Search for the cell housing the specified text and yield its (x, y) center coordinate. 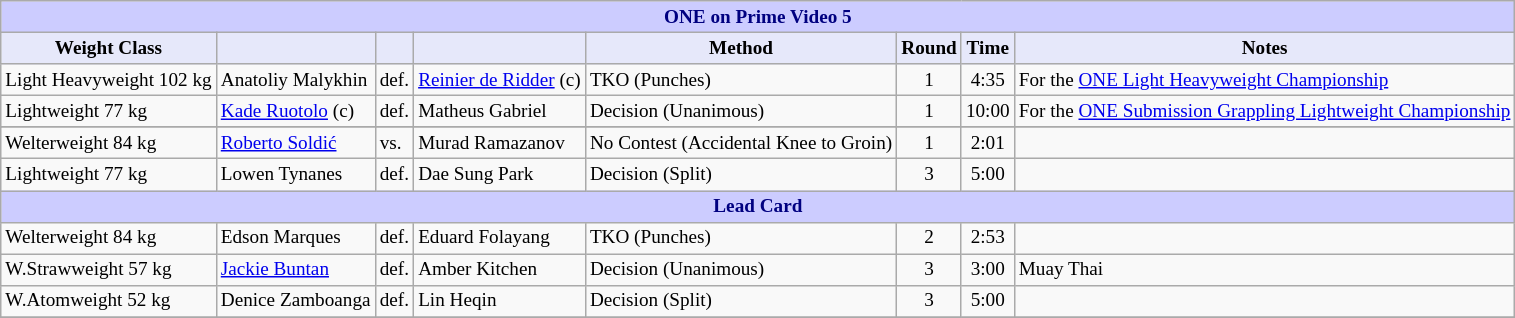
2:01 (988, 143)
2 (930, 238)
Light Heavyweight 102 kg (108, 80)
Lin Heqin (500, 301)
Anatoliy Malykhin (296, 80)
Denice Zamboanga (296, 301)
Dae Sung Park (500, 175)
2:53 (988, 238)
For the ONE Light Heavyweight Championship (1264, 80)
Method (740, 48)
Kade Ruotolo (c) (296, 111)
For the ONE Submission Grappling Lightweight Championship (1264, 111)
10:00 (988, 111)
Matheus Gabriel (500, 111)
4:35 (988, 80)
Amber Kitchen (500, 270)
Notes (1264, 48)
vs. (394, 143)
3:00 (988, 270)
Eduard Folayang (500, 238)
Jackie Buntan (296, 270)
W.Strawweight 57 kg (108, 270)
No Contest (Accidental Knee to Groin) (740, 143)
Muay Thai (1264, 270)
Reinier de Ridder (c) (500, 80)
Round (930, 48)
Edson Marques (296, 238)
Murad Ramazanov (500, 143)
W.Atomweight 52 kg (108, 301)
Lead Card (758, 206)
Roberto Soldić (296, 143)
Lowen Tynanes (296, 175)
Weight Class (108, 48)
Time (988, 48)
ONE on Prime Video 5 (758, 17)
